From the cell containing the given text, extract its center point as [x, y] coordinate. 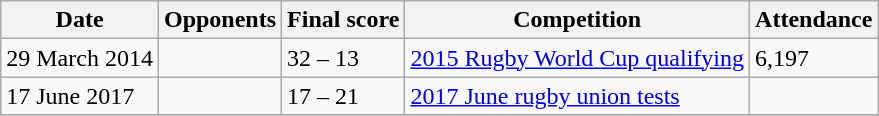
Opponents [220, 20]
32 – 13 [344, 58]
17 June 2017 [80, 96]
Competition [578, 20]
17 – 21 [344, 96]
2017 June rugby union tests [578, 96]
Final score [344, 20]
6,197 [814, 58]
29 March 2014 [80, 58]
Attendance [814, 20]
2015 Rugby World Cup qualifying [578, 58]
Date [80, 20]
